Extract the [x, y] coordinate from the center of the cell holding the provided text.  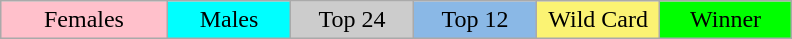
Top 24 [352, 20]
Females [84, 20]
Males [228, 20]
Winner [726, 20]
Wild Card [598, 20]
Top 12 [476, 20]
